Extract the (x, y) coordinate from the center of the cell holding the provided text.  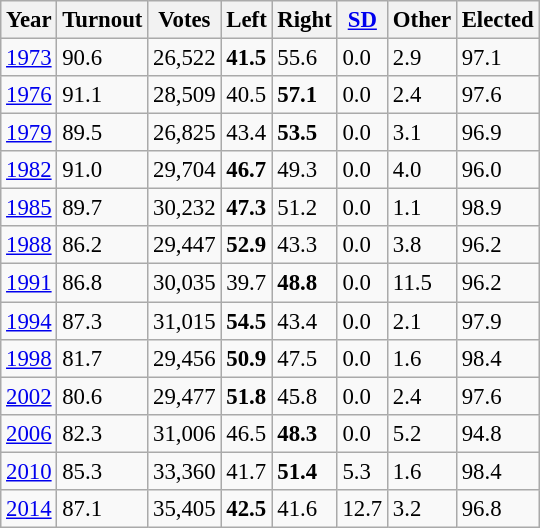
2002 (29, 396)
50.9 (246, 358)
29,456 (184, 358)
1994 (29, 321)
3.1 (422, 133)
Other (422, 20)
91.0 (102, 170)
30,232 (184, 208)
51.4 (304, 471)
12.7 (362, 509)
41.5 (246, 58)
Year (29, 20)
33,360 (184, 471)
Votes (184, 20)
94.8 (498, 433)
39.7 (246, 283)
Left (246, 20)
2.1 (422, 321)
46.7 (246, 170)
43.3 (304, 245)
29,477 (184, 396)
97.9 (498, 321)
1979 (29, 133)
86.2 (102, 245)
96.0 (498, 170)
1.1 (422, 208)
85.3 (102, 471)
57.1 (304, 95)
29,447 (184, 245)
80.6 (102, 396)
89.5 (102, 133)
48.3 (304, 433)
91.1 (102, 95)
52.9 (246, 245)
1988 (29, 245)
40.5 (246, 95)
SD (362, 20)
Turnout (102, 20)
2.9 (422, 58)
41.7 (246, 471)
47.5 (304, 358)
54.5 (246, 321)
30,035 (184, 283)
1976 (29, 95)
4.0 (422, 170)
Right (304, 20)
31,006 (184, 433)
97.1 (498, 58)
89.7 (102, 208)
26,825 (184, 133)
31,015 (184, 321)
96.9 (498, 133)
87.3 (102, 321)
49.3 (304, 170)
1998 (29, 358)
51.8 (246, 396)
87.1 (102, 509)
90.6 (102, 58)
82.3 (102, 433)
41.6 (304, 509)
26,522 (184, 58)
46.5 (246, 433)
47.3 (246, 208)
3.8 (422, 245)
1973 (29, 58)
28,509 (184, 95)
1982 (29, 170)
98.9 (498, 208)
81.7 (102, 358)
42.5 (246, 509)
2006 (29, 433)
53.5 (304, 133)
Elected (498, 20)
48.8 (304, 283)
29,704 (184, 170)
35,405 (184, 509)
1991 (29, 283)
45.8 (304, 396)
51.2 (304, 208)
5.3 (362, 471)
86.8 (102, 283)
2014 (29, 509)
5.2 (422, 433)
1985 (29, 208)
3.2 (422, 509)
55.6 (304, 58)
11.5 (422, 283)
2010 (29, 471)
96.8 (498, 509)
